Provide the (X, Y) coordinate of the cell's center where the given text is located.  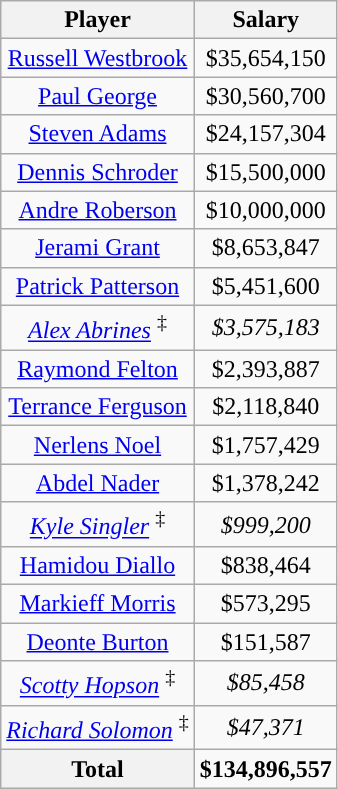
$1,757,429 (266, 445)
$47,371 (266, 728)
$151,587 (266, 642)
$134,896,557 (266, 769)
$30,560,700 (266, 96)
Player (98, 20)
$3,575,183 (266, 328)
$5,451,600 (266, 286)
Kyle Singler ‡ (98, 524)
Raymond Felton (98, 369)
$85,458 (266, 684)
Alex Abrines ‡ (98, 328)
$15,500,000 (266, 172)
$8,653,847 (266, 248)
$838,464 (266, 566)
Salary (266, 20)
Andre Roberson (98, 210)
Paul George (98, 96)
Patrick Patterson (98, 286)
$999,200 (266, 524)
Abdel Nader (98, 483)
$10,000,000 (266, 210)
$35,654,150 (266, 58)
Deonte Burton (98, 642)
Dennis Schroder (98, 172)
Jerami Grant (98, 248)
$24,157,304 (266, 134)
Total (98, 769)
Russell Westbrook (98, 58)
Hamidou Diallo (98, 566)
Nerlens Noel (98, 445)
$1,378,242 (266, 483)
Terrance Ferguson (98, 407)
$2,118,840 (266, 407)
Richard Solomon ‡ (98, 728)
Markieff Morris (98, 604)
Scotty Hopson ‡ (98, 684)
Steven Adams (98, 134)
$573,295 (266, 604)
$2,393,887 (266, 369)
